Output the [x, y] coordinate of the center of the cell containing the given text.  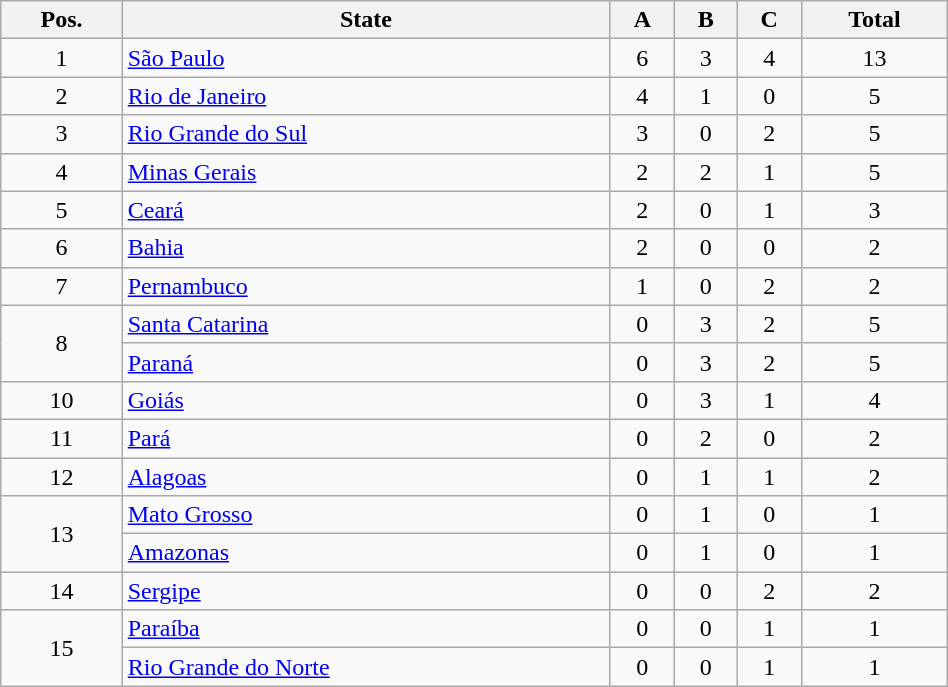
Pernambuco [366, 286]
Goiás [366, 400]
São Paulo [366, 58]
7 [62, 286]
8 [62, 343]
Rio Grande do Norte [366, 667]
11 [62, 438]
Total [874, 20]
B [706, 20]
Bahia [366, 248]
Rio de Janeiro [366, 96]
Amazonas [366, 553]
Ceará [366, 210]
10 [62, 400]
Rio Grande do Sul [366, 134]
Alagoas [366, 477]
Paraná [366, 362]
C [770, 20]
Sergipe [366, 591]
State [366, 20]
Paraíba [366, 629]
Pos. [62, 20]
Santa Catarina [366, 324]
14 [62, 591]
A [642, 20]
Pará [366, 438]
15 [62, 648]
Minas Gerais [366, 172]
12 [62, 477]
Mato Grosso [366, 515]
